Find where the given text appears and provide that cell's center as [X, Y] coordinate. 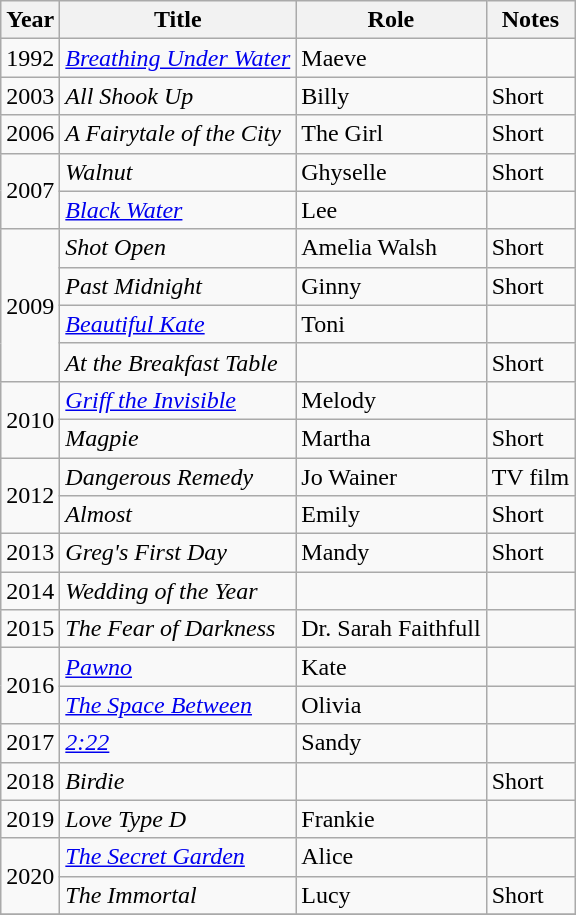
2020 [30, 876]
Lucy [391, 895]
1992 [30, 58]
Ghyselle [391, 172]
2003 [30, 96]
Martha [391, 438]
2015 [30, 629]
Mandy [391, 553]
2:22 [178, 743]
Notes [530, 20]
Frankie [391, 819]
Griff the Invisible [178, 400]
A Fairytale of the City [178, 134]
2016 [30, 686]
Sandy [391, 743]
Walnut [178, 172]
Jo Wainer [391, 477]
Greg's First Day [178, 553]
Love Type D [178, 819]
2010 [30, 419]
Billy [391, 96]
Past Midnight [178, 286]
Almost [178, 515]
TV film [530, 477]
The Fear of Darkness [178, 629]
All Shook Up [178, 96]
2018 [30, 781]
Magpie [178, 438]
Lee [391, 210]
Shot Open [178, 248]
Emily [391, 515]
2019 [30, 819]
Year [30, 20]
Dr. Sarah Faithfull [391, 629]
Toni [391, 324]
Amelia Walsh [391, 248]
Breathing Under Water [178, 58]
Dangerous Remedy [178, 477]
2013 [30, 553]
2006 [30, 134]
Role [391, 20]
The Secret Garden [178, 857]
Melody [391, 400]
Beautiful Kate [178, 324]
Olivia [391, 705]
The Immortal [178, 895]
Alice [391, 857]
Maeve [391, 58]
Pawno [178, 667]
2017 [30, 743]
2012 [30, 496]
2007 [30, 191]
The Girl [391, 134]
Title [178, 20]
Wedding of the Year [178, 591]
Ginny [391, 286]
Kate [391, 667]
The Space Between [178, 705]
2014 [30, 591]
2009 [30, 305]
At the Breakfast Table [178, 362]
Black Water [178, 210]
Birdie [178, 781]
